Detect which cell encompasses the target text, then output its (x, y) center coordinate. 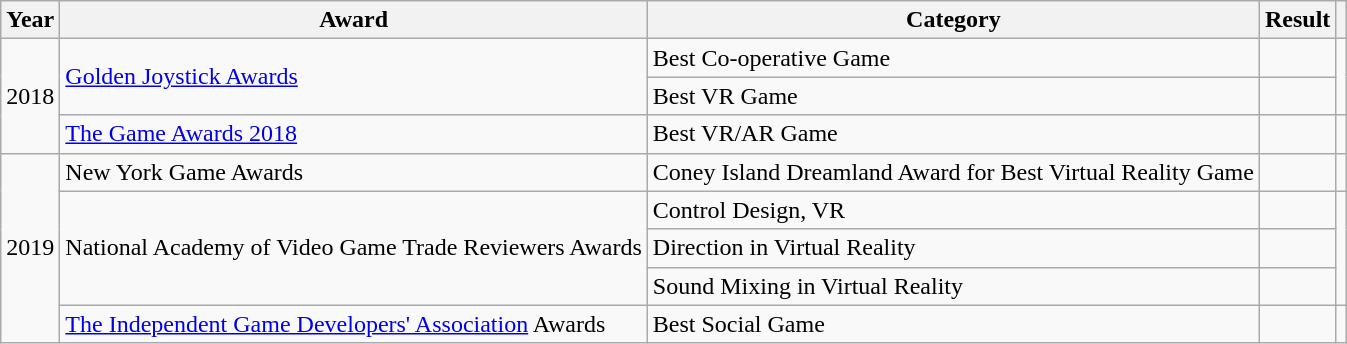
2018 (30, 96)
Best Social Game (953, 324)
National Academy of Video Game Trade Reviewers Awards (354, 248)
Category (953, 20)
Direction in Virtual Reality (953, 248)
Best VR Game (953, 96)
Year (30, 20)
Best VR/AR Game (953, 134)
Award (354, 20)
The Independent Game Developers' Association Awards (354, 324)
Control Design, VR (953, 210)
Sound Mixing in Virtual Reality (953, 286)
Best Co-operative Game (953, 58)
New York Game Awards (354, 172)
Result (1297, 20)
Golden Joystick Awards (354, 77)
Coney Island Dreamland Award for Best Virtual Reality Game (953, 172)
2019 (30, 248)
The Game Awards 2018 (354, 134)
